Extract the [x, y] coordinate from the center of the cell holding the provided text.  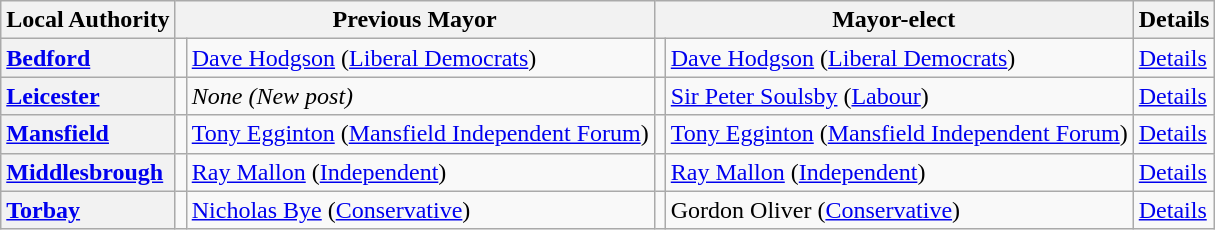
Local Authority [88, 20]
Leicester [88, 96]
Gordon Oliver (Conservative) [899, 210]
Nicholas Bye (Conservative) [420, 210]
Mansfield [88, 134]
Sir Peter Soulsby (Labour) [899, 96]
Previous Mayor [414, 20]
Bedford [88, 58]
Torbay [88, 210]
None (New post) [420, 96]
Mayor-elect [894, 20]
Middlesbrough [88, 172]
